Determine the [x, y] coordinate at the center of the cell enclosing the given text.  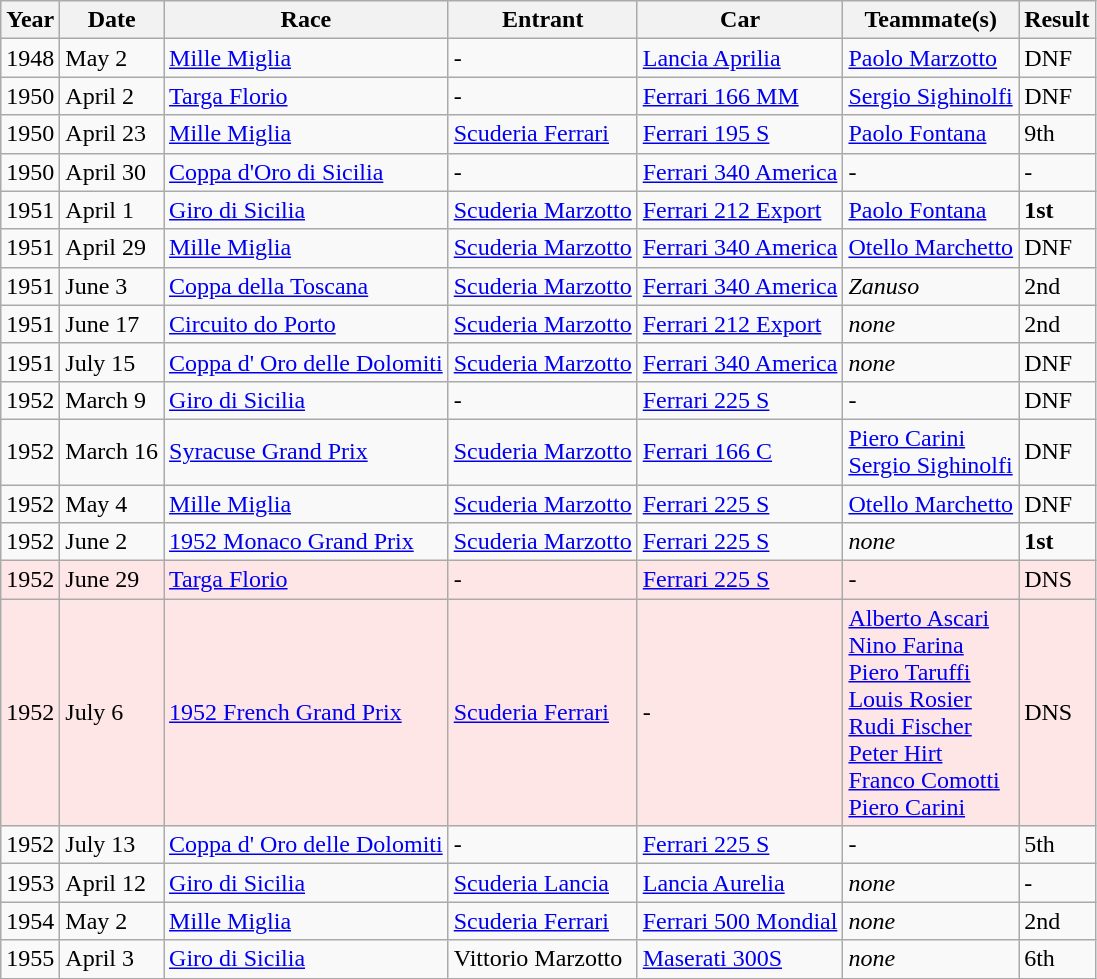
Ferrari 195 S [740, 134]
May 4 [112, 503]
June 29 [112, 580]
Year [30, 20]
9th [1057, 134]
Circuito do Porto [306, 324]
April 1 [112, 210]
Vittorio Marzotto [542, 959]
April 3 [112, 959]
Race [306, 20]
1948 [30, 58]
March 16 [112, 452]
July 15 [112, 362]
1954 [30, 921]
June 17 [112, 324]
Coppa d'Oro di Sicilia [306, 172]
Alberto AscariNino FarinaPiero TaruffiLouis RosierRudi FischerPeter HirtFranco ComottiPiero Carini [931, 712]
Sergio Sighinolfi [931, 96]
Result [1057, 20]
June 2 [112, 542]
June 3 [112, 286]
Scuderia Lancia [542, 883]
Piero CariniSergio Sighinolfi [931, 452]
Ferrari 500 Mondial [740, 921]
Syracuse Grand Prix [306, 452]
Coppa della Toscana [306, 286]
Ferrari 166 C [740, 452]
April 29 [112, 248]
Teammate(s) [931, 20]
1952 Monaco Grand Prix [306, 542]
Lancia Aprilia [740, 58]
Zanuso [931, 286]
Lancia Aurelia [740, 883]
Paolo Marzotto [931, 58]
1953 [30, 883]
March 9 [112, 400]
Car [740, 20]
April 12 [112, 883]
1955 [30, 959]
6th [1057, 959]
Date [112, 20]
April 23 [112, 134]
July 6 [112, 712]
Ferrari 166 MM [740, 96]
5th [1057, 845]
April 2 [112, 96]
Maserati 300S [740, 959]
Entrant [542, 20]
April 30 [112, 172]
1952 French Grand Prix [306, 712]
July 13 [112, 845]
